Return (X, Y) of the center of cell containing provided text 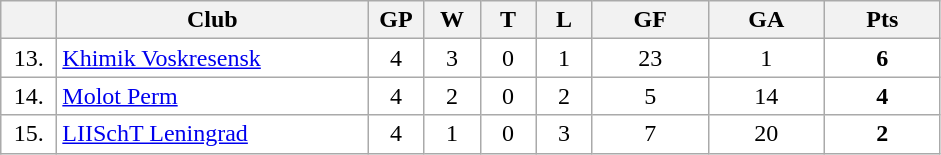
13. (29, 58)
6 (882, 58)
23 (650, 58)
Khimik Voskresensk (212, 58)
14 (766, 96)
Molot Perm (212, 96)
W (452, 20)
15. (29, 134)
T (508, 20)
GF (650, 20)
7 (650, 134)
Pts (882, 20)
20 (766, 134)
LIISchT Leningrad (212, 134)
Club (212, 20)
14. (29, 96)
GA (766, 20)
5 (650, 96)
L (564, 20)
GP (396, 20)
